Detect which cell encompasses the target text, then output its (x, y) center coordinate. 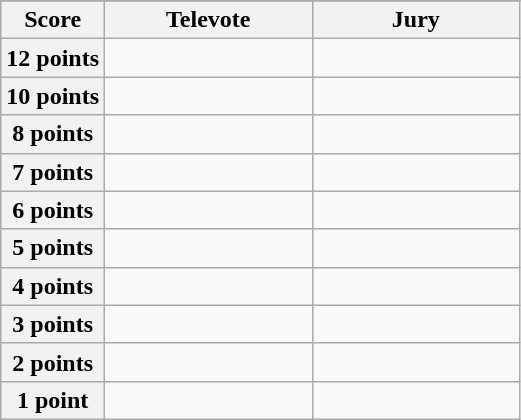
Jury (416, 20)
3 points (53, 324)
Score (53, 20)
Televote (209, 20)
6 points (53, 210)
8 points (53, 134)
5 points (53, 248)
2 points (53, 362)
4 points (53, 286)
12 points (53, 58)
10 points (53, 96)
7 points (53, 172)
1 point (53, 400)
